Identify which cell holds the provided text, then report its (x, y) central coordinate. 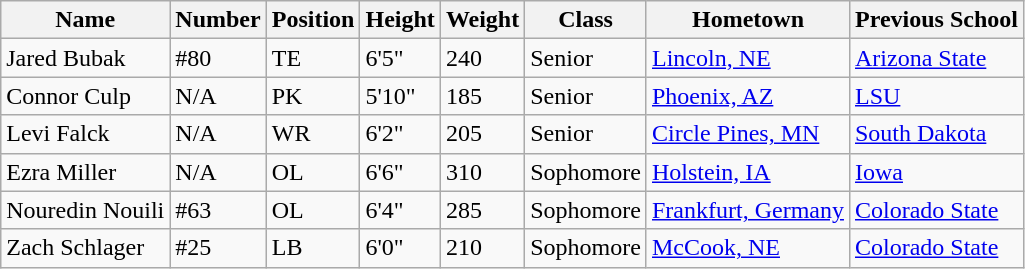
#80 (218, 58)
Position (313, 20)
5'10" (400, 96)
Frankfurt, Germany (748, 210)
LSU (936, 96)
310 (482, 172)
240 (482, 58)
6'5" (400, 58)
Nouredin Nouili (86, 210)
Circle Pines, MN (748, 134)
Height (400, 20)
Phoenix, AZ (748, 96)
Previous School (936, 20)
TE (313, 58)
Iowa (936, 172)
185 (482, 96)
Zach Schlager (86, 248)
Lincoln, NE (748, 58)
Weight (482, 20)
Jared Bubak (86, 58)
205 (482, 134)
285 (482, 210)
South Dakota (936, 134)
6'0" (400, 248)
210 (482, 248)
Connor Culp (86, 96)
LB (313, 248)
Class (586, 20)
Arizona State (936, 58)
#63 (218, 210)
Holstein, IA (748, 172)
PK (313, 96)
6'6" (400, 172)
McCook, NE (748, 248)
6'4" (400, 210)
6'2" (400, 134)
Number (218, 20)
Levi Falck (86, 134)
WR (313, 134)
Ezra Miller (86, 172)
Name (86, 20)
#25 (218, 248)
Hometown (748, 20)
